For the text-containing cell, return its midpoint in (x, y) coordinate format. 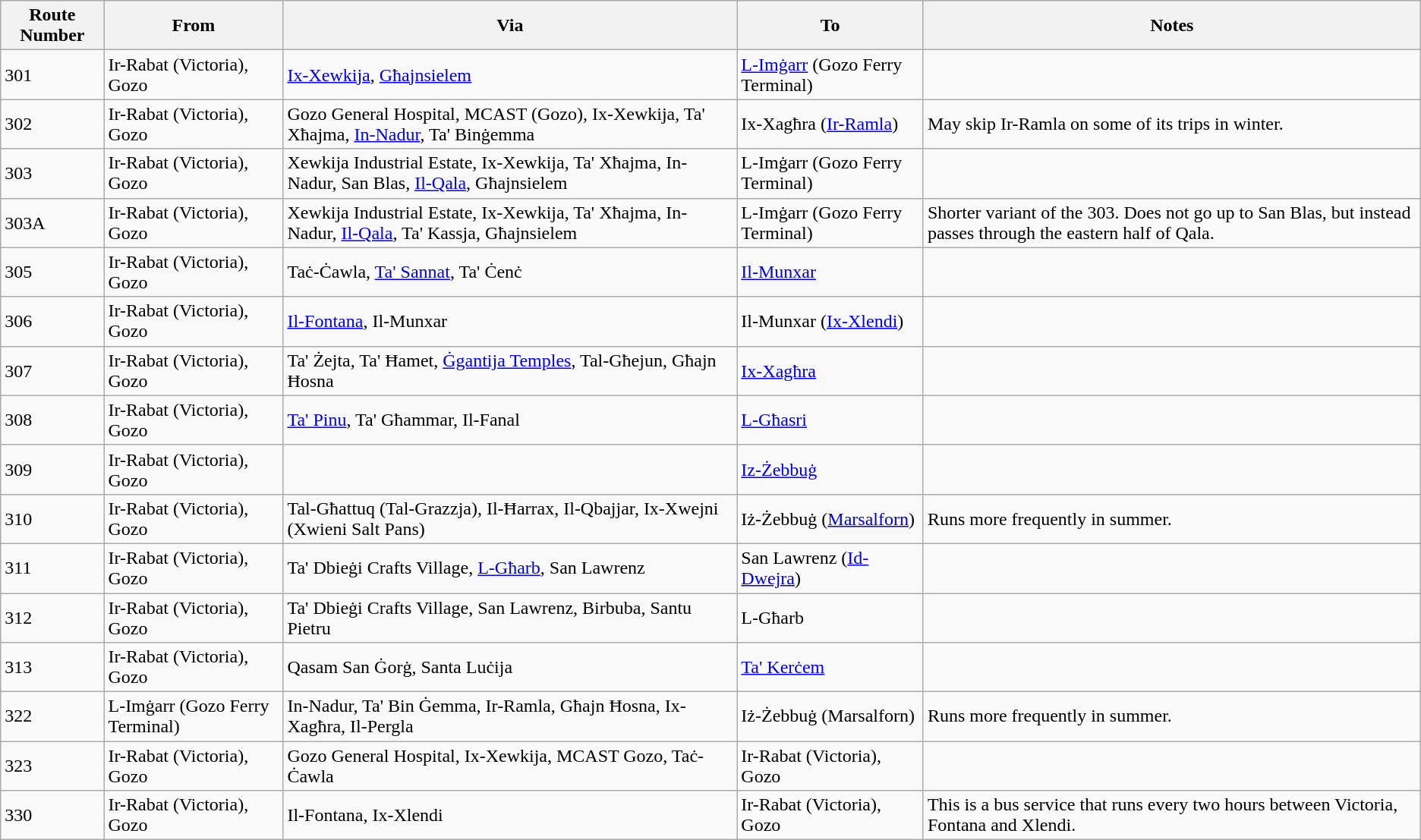
313 (52, 668)
Gozo General Hospital, Ix-Xewkija, MCAST Gozo, Taċ-Ċawla (510, 766)
Via (510, 26)
Ta' Dbieġi Crafts Village, San Lawrenz, Birbuba, Santu Pietru (510, 618)
Il-Munxar (830, 272)
Iz-Żebbuġ (830, 469)
310 (52, 519)
306 (52, 322)
Il-Fontana, Il-Munxar (510, 322)
From (194, 26)
Il-Fontana, Ix-Xlendi (510, 815)
Xewkija Industrial Estate, Ix-Xewkija, Ta' Xħajma, In-Nadur, Il-Qala, Ta' Kassja, Għajnsielem (510, 223)
Ix-Xewkija, Għajnsielem (510, 74)
305 (52, 272)
330 (52, 815)
302 (52, 124)
308 (52, 420)
Ta' Kerċem (830, 668)
Taċ-Ċawla, Ta' Sannat, Ta' Ċenċ (510, 272)
This is a bus service that runs every two hours between Victoria, Fontana and Xlendi. (1172, 815)
To (830, 26)
Ta' Żejta, Ta' Ħamet, Ġgantija Temples, Tal-Għejun, Għajn Ħosna (510, 370)
Gozo General Hospital, MCAST (Gozo), Ix-Xewkija, Ta' Xħajma, In-Nadur, Ta' Binġemma (510, 124)
In-Nadur, Ta' Bin Ġemma, Ir-Ramla, Għajn Ħosna, Ix-Xagħra, Il-Pergla (510, 716)
323 (52, 766)
San Lawrenz (Id-Dwejra) (830, 568)
Xewkija Industrial Estate, Ix-Xewkija, Ta' Xħajma, In-Nadur, San Blas, Il-Qala, Għajnsielem (510, 173)
Ix-Xagħra (Ir-Ramla) (830, 124)
May skip Ir-Ramla on some of its trips in winter. (1172, 124)
Il-Munxar (Ix-Xlendi) (830, 322)
Shorter variant of the 303. Does not go up to San Blas, but instead passes through the eastern half of Qala. (1172, 223)
309 (52, 469)
L-Għasri (830, 420)
Qasam San Ġorġ, Santa Luċija (510, 668)
307 (52, 370)
Ta' Dbieġi Crafts Village, L-Għarb, San Lawrenz (510, 568)
301 (52, 74)
Tal-Għattuq (Tal-Grazzja), Il-Ħarrax, Il-Qbajjar, Ix-Xwejni (Xwieni Salt Pans) (510, 519)
Route Number (52, 26)
312 (52, 618)
303 (52, 173)
322 (52, 716)
L-Għarb (830, 618)
Ta' Pinu, Ta' Għammar, Il-Fanal (510, 420)
Ix-Xagħra (830, 370)
311 (52, 568)
Notes (1172, 26)
303A (52, 223)
